Find where the given text appears and provide that cell's center as (x, y) coordinate. 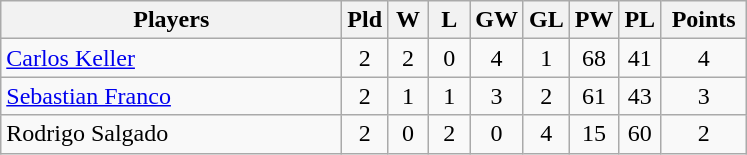
Sebastian Franco (172, 96)
PW (594, 20)
Players (172, 20)
Pld (365, 20)
PL (640, 20)
W (408, 20)
61 (594, 96)
68 (594, 58)
GL (546, 20)
L (450, 20)
Rodrigo Salgado (172, 134)
15 (594, 134)
43 (640, 96)
GW (497, 20)
41 (640, 58)
60 (640, 134)
Points (704, 20)
Carlos Keller (172, 58)
